Detect which cell encompasses the target text, then output its [x, y] center coordinate. 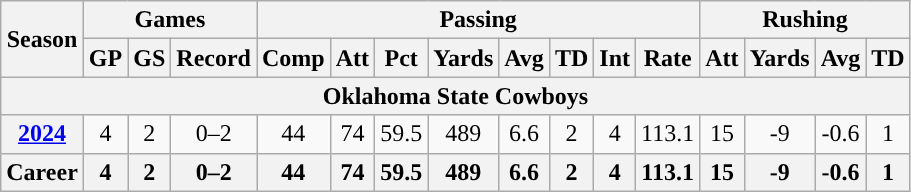
Rushing [806, 20]
Season [42, 39]
Int [615, 58]
Record [214, 58]
Pct [402, 58]
2024 [42, 134]
GP [105, 58]
GS [150, 58]
Oklahoma State Cowboys [456, 96]
Games [170, 20]
Rate [668, 58]
Passing [478, 20]
Career [42, 172]
Comp [293, 58]
